Return (x, y) of the center of cell containing provided text 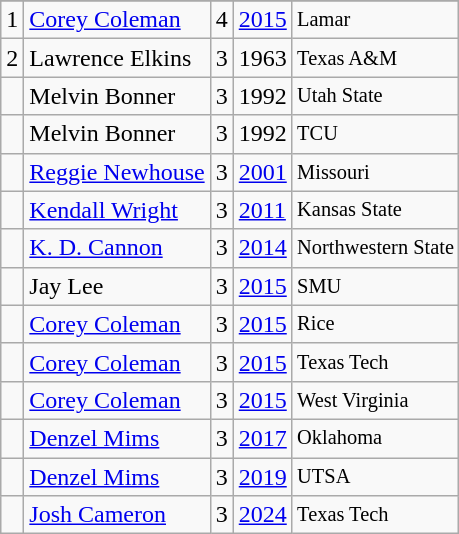
West Virginia (376, 400)
Lamar (376, 20)
2 (12, 58)
Kansas State (376, 210)
Texas A&M (376, 58)
Oklahoma (376, 438)
2017 (262, 438)
Jay Lee (117, 286)
2014 (262, 248)
4 (222, 20)
SMU (376, 286)
1 (12, 20)
2011 (262, 210)
2001 (262, 172)
TCU (376, 134)
Northwestern State (376, 248)
Rice (376, 324)
Josh Cameron (117, 515)
1963 (262, 58)
Reggie Newhouse (117, 172)
UTSA (376, 477)
K. D. Cannon (117, 248)
Utah State (376, 96)
2019 (262, 477)
Missouri (376, 172)
Kendall Wright (117, 210)
Lawrence Elkins (117, 58)
2024 (262, 515)
